From the cell containing the given text, extract its center point as (X, Y) coordinate. 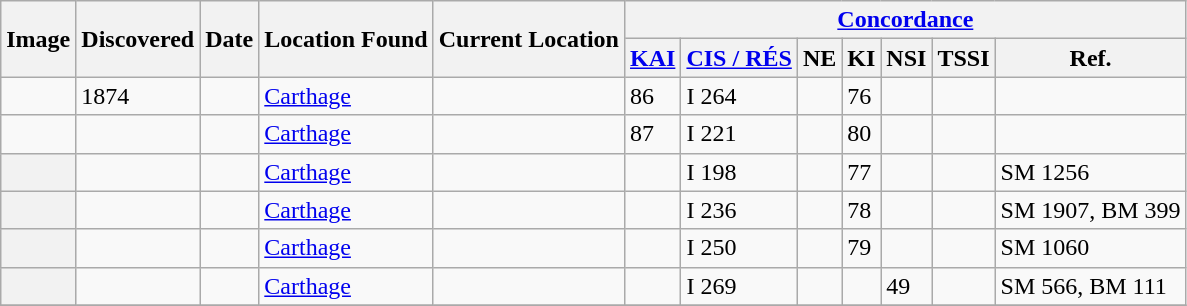
CIS / RÉS (739, 58)
Current Location (528, 39)
76 (862, 96)
SM 1256 (1090, 172)
I 198 (739, 172)
SM 566, BM 111 (1090, 286)
86 (652, 96)
80 (862, 134)
TSSI (964, 58)
49 (906, 286)
I 264 (739, 96)
87 (652, 134)
Image (38, 39)
SM 1060 (1090, 248)
I 269 (739, 286)
NE (819, 58)
Ref. (1090, 58)
79 (862, 248)
SM 1907, BM 399 (1090, 210)
77 (862, 172)
1874 (138, 96)
I 236 (739, 210)
NSI (906, 58)
Location Found (346, 39)
78 (862, 210)
KAI (652, 58)
Date (230, 39)
KI (862, 58)
Concordance (905, 20)
I 250 (739, 248)
I 221 (739, 134)
Discovered (138, 39)
